Determine the (x, y) coordinate at the center of the cell enclosing the given text.  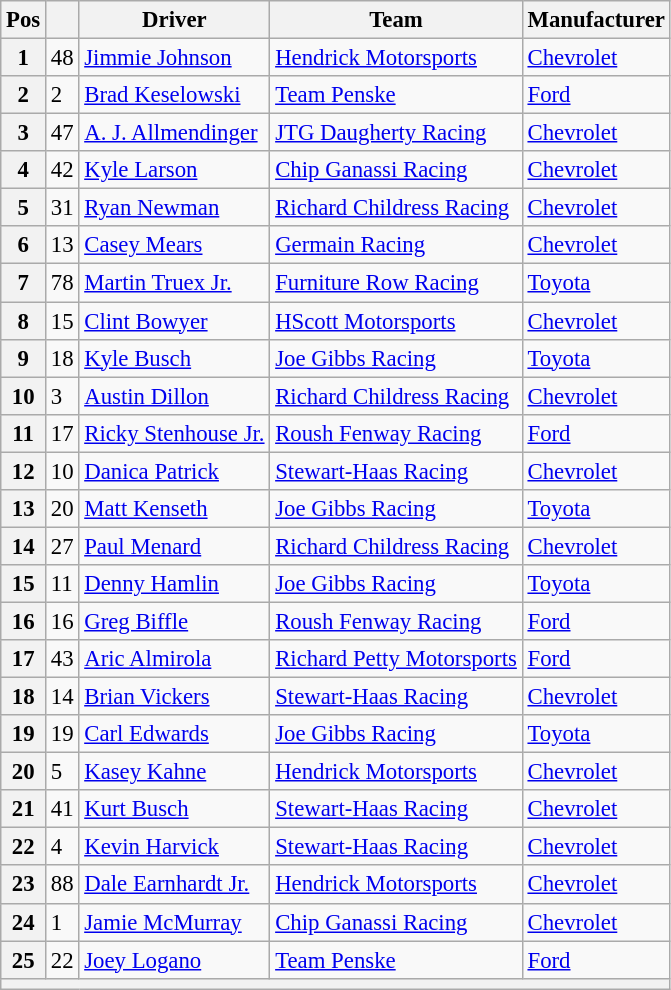
Manufacturer (596, 20)
Casey Mears (174, 245)
31 (62, 208)
8 (24, 321)
42 (62, 170)
Dale Earnhardt Jr. (174, 885)
Driver (174, 20)
Kyle Larson (174, 170)
Kevin Harvick (174, 847)
Kasey Kahne (174, 772)
Aric Almirola (174, 659)
12 (24, 471)
Brad Keselowski (174, 95)
47 (62, 133)
Pos (24, 20)
27 (62, 546)
21 (24, 809)
JTG Daugherty Racing (396, 133)
88 (62, 885)
23 (24, 885)
43 (62, 659)
Ricky Stenhouse Jr. (174, 433)
48 (62, 58)
Austin Dillon (174, 396)
Brian Vickers (174, 697)
Clint Bowyer (174, 321)
Kurt Busch (174, 809)
78 (62, 283)
Carl Edwards (174, 734)
Joey Logano (174, 960)
Germain Racing (396, 245)
Jimmie Johnson (174, 58)
25 (24, 960)
Furniture Row Racing (396, 283)
Team (396, 20)
HScott Motorsports (396, 321)
Paul Menard (174, 546)
Matt Kenseth (174, 509)
Jamie McMurray (174, 922)
Greg Biffle (174, 621)
6 (24, 245)
Martin Truex Jr. (174, 283)
7 (24, 283)
Richard Petty Motorsports (396, 659)
41 (62, 809)
Kyle Busch (174, 358)
9 (24, 358)
Ryan Newman (174, 208)
Danica Patrick (174, 471)
24 (24, 922)
A. J. Allmendinger (174, 133)
Denny Hamlin (174, 584)
